Pinpoint the cell where the given text exists, returning its [x, y] midpoint coordinate. 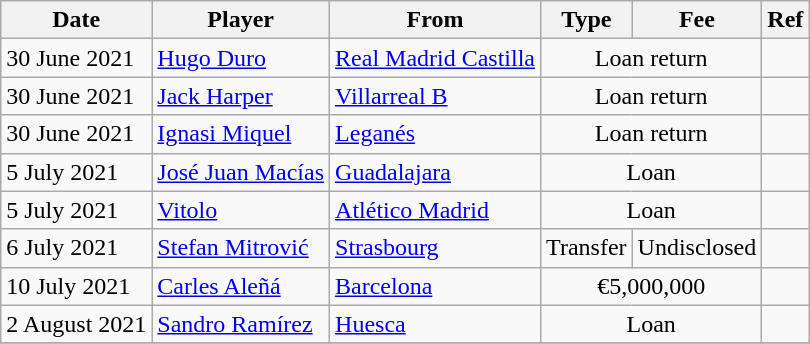
Leganés [436, 134]
From [436, 20]
€5,000,000 [652, 286]
Atlético Madrid [436, 210]
Ref [786, 20]
Vitolo [241, 210]
José Juan Macías [241, 172]
10 July 2021 [76, 286]
Carles Aleñá [241, 286]
Ignasi Miquel [241, 134]
Guadalajara [436, 172]
Date [76, 20]
Huesca [436, 324]
Real Madrid Castilla [436, 58]
Fee [697, 20]
Transfer [587, 248]
Villarreal B [436, 96]
Barcelona [436, 286]
Hugo Duro [241, 58]
Type [587, 20]
Strasbourg [436, 248]
2 August 2021 [76, 324]
6 July 2021 [76, 248]
Jack Harper [241, 96]
Stefan Mitrović [241, 248]
Player [241, 20]
Sandro Ramírez [241, 324]
Undisclosed [697, 248]
